Locate the cell with the specified text and output its (x, y) center coordinate. 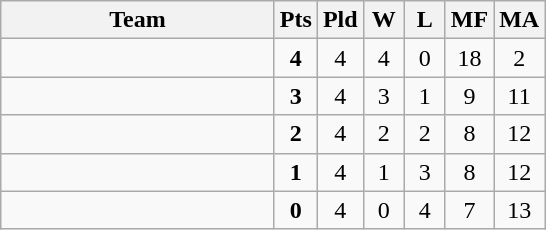
MF (469, 20)
Pts (296, 20)
7 (469, 210)
Pld (340, 20)
MA (520, 20)
Team (138, 20)
11 (520, 96)
9 (469, 96)
18 (469, 58)
13 (520, 210)
L (424, 20)
W (384, 20)
